Return the [X, Y] coordinate for the center point of the cell that contains the specified text.  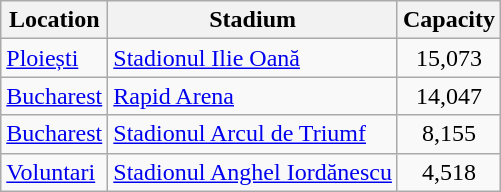
Capacity [448, 20]
Stadium [253, 20]
14,047 [448, 96]
Stadionul Arcul de Triumf [253, 134]
Location [54, 20]
4,518 [448, 172]
Stadionul Anghel Iordănescu [253, 172]
Ploiești [54, 58]
Rapid Arena [253, 96]
Stadionul Ilie Oană [253, 58]
Voluntari [54, 172]
15,073 [448, 58]
8,155 [448, 134]
